Locate the cell with the specified text and output its [X, Y] center coordinate. 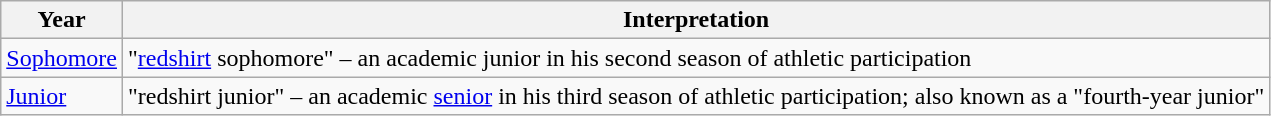
"redshirt sophomore" – an academic junior in his second season of athletic participation [696, 58]
Interpretation [696, 20]
Sophomore [62, 58]
Year [62, 20]
"redshirt junior" – an academic senior in his third season of athletic participation; also known as a "fourth-year junior" [696, 96]
Junior [62, 96]
